For the text-containing cell, return its midpoint in (x, y) coordinate format. 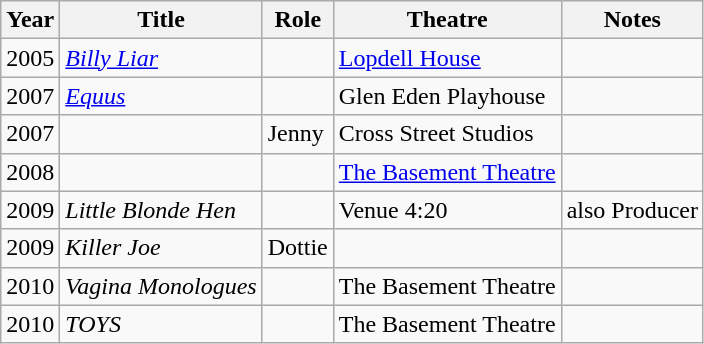
Notes (632, 20)
2008 (30, 172)
Theatre (447, 20)
Role (298, 20)
Title (161, 20)
Equus (161, 96)
Killer Joe (161, 248)
Venue 4:20 (447, 210)
Lopdell House (447, 58)
Little Blonde Hen (161, 210)
also Producer (632, 210)
Billy Liar (161, 58)
Year (30, 20)
TOYS (161, 324)
Glen Eden Playhouse (447, 96)
2005 (30, 58)
Jenny (298, 134)
Dottie (298, 248)
Vagina Monologues (161, 286)
Cross Street Studios (447, 134)
